Extract the [X, Y] coordinate from the center of the cell holding the provided text.  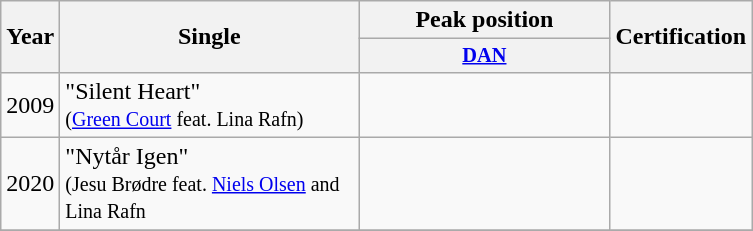
2009 [30, 104]
Year [30, 37]
Certification [681, 37]
"Nytår Igen"(Jesu Brødre feat. Niels Olsen and Lina Rafn [210, 184]
Peak position [484, 20]
Single [210, 37]
2020 [30, 184]
DAN [484, 56]
"Silent Heart" (Green Court feat. Lina Rafn) [210, 104]
